From the cell containing the given text, extract its center point as [x, y] coordinate. 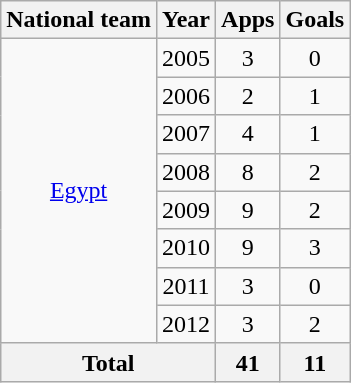
Total [108, 362]
2005 [186, 58]
2007 [186, 134]
2008 [186, 172]
2011 [186, 286]
Year [186, 20]
41 [248, 362]
2010 [186, 248]
4 [248, 134]
National team [79, 20]
Apps [248, 20]
Egypt [79, 191]
2012 [186, 324]
8 [248, 172]
Goals [315, 20]
2006 [186, 96]
11 [315, 362]
2009 [186, 210]
